Pinpoint the cell where the given text exists, returning its [X, Y] midpoint coordinate. 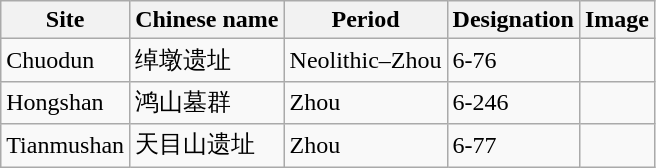
6-77 [513, 146]
Hongshan [66, 102]
Chinese name [207, 20]
Chuodun [66, 60]
Neolithic–Zhou [366, 60]
鸿山墓群 [207, 102]
天目山遗址 [207, 146]
6-246 [513, 102]
6-76 [513, 60]
Period [366, 20]
Designation [513, 20]
Image [616, 20]
绰墩遗址 [207, 60]
Tianmushan [66, 146]
Site [66, 20]
